Identify which cell holds the provided text, then report its (X, Y) central coordinate. 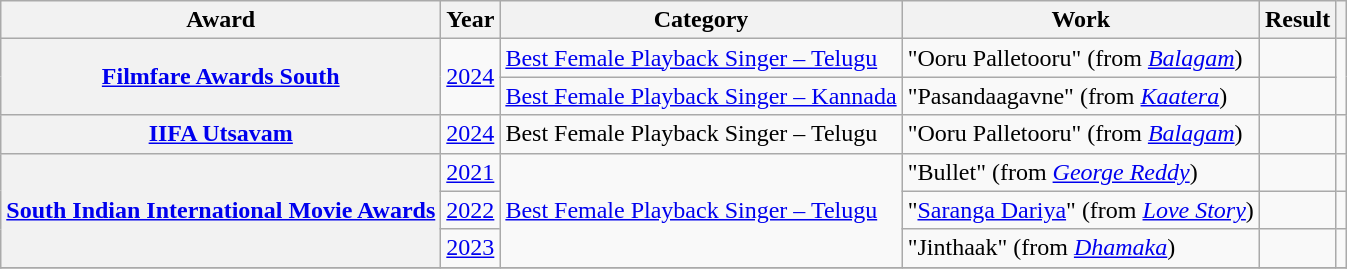
Work (1080, 20)
"Saranga Dariya" (from Love Story) (1080, 210)
2022 (470, 210)
"Jinthaak" (from Dhamaka) (1080, 248)
Award (221, 20)
Category (701, 20)
IIFA Utsavam (221, 134)
Filmfare Awards South (221, 77)
2021 (470, 172)
2023 (470, 248)
Result (1297, 20)
"Pasandaagavne" (from Kaatera) (1080, 96)
South Indian International Movie Awards (221, 210)
"Bullet" (from George Reddy) (1080, 172)
Best Female Playback Singer – Kannada (701, 96)
Year (470, 20)
